Return the (x, y) coordinate for the center point of the cell that contains the specified text.  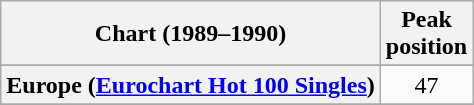
Chart (1989–1990) (191, 34)
Europe (Eurochart Hot 100 Singles) (191, 85)
Peakposition (426, 34)
47 (426, 85)
